Determine the (x, y) coordinate at the center of the cell enclosing the given text.  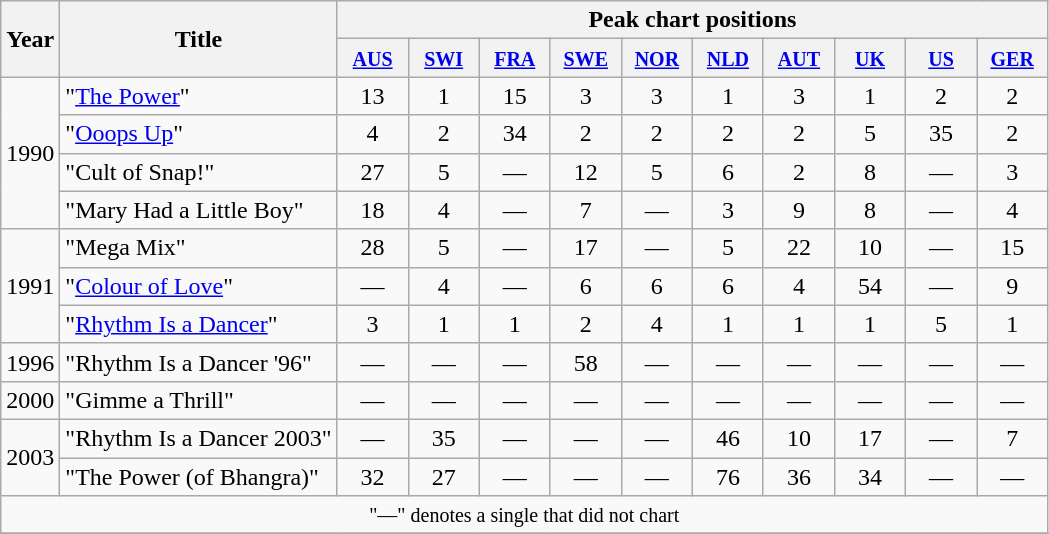
1996 (30, 362)
12 (586, 172)
"Rhythm Is a Dancer" (198, 324)
GER (1012, 58)
SWE (586, 58)
UK (870, 58)
58 (586, 362)
"Ooops Up" (198, 134)
"The Power (of Bhangra)" (198, 477)
"Mega Mix" (198, 248)
"Colour of Love" (198, 286)
54 (870, 286)
FRA (514, 58)
NLD (728, 58)
13 (372, 96)
1991 (30, 286)
"Mary Had a Little Boy" (198, 210)
28 (372, 248)
Year (30, 39)
US (942, 58)
46 (728, 438)
1990 (30, 153)
22 (798, 248)
"Rhythm Is a Dancer '96" (198, 362)
"—" denotes a single that did not chart (524, 515)
76 (728, 477)
2000 (30, 400)
18 (372, 210)
36 (798, 477)
"Rhythm Is a Dancer 2003" (198, 438)
NOR (656, 58)
32 (372, 477)
Title (198, 39)
"Gimme a Thrill" (198, 400)
Peak chart positions (692, 20)
2003 (30, 457)
"Cult of Snap!" (198, 172)
AUT (798, 58)
AUS (372, 58)
"The Power" (198, 96)
SWI (444, 58)
